Return [X, Y] of the center of cell containing provided text 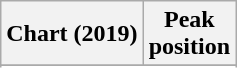
Chart (2019) [72, 34]
Peakposition [189, 34]
